Output the [x, y] coordinate of the center of the cell containing the given text.  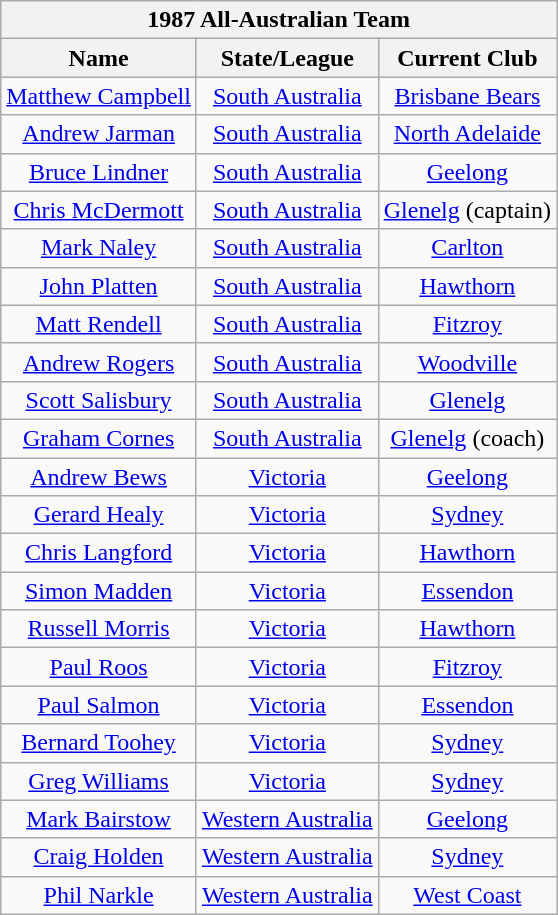
Andrew Rogers [99, 362]
Andrew Bews [99, 477]
Carlton [467, 248]
Bernard Toohey [99, 743]
Matthew Campbell [99, 96]
1987 All-Australian Team [279, 20]
State/League [287, 58]
Graham Cornes [99, 438]
Simon Madden [99, 591]
Scott Salisbury [99, 400]
John Platten [99, 286]
Andrew Jarman [99, 134]
Gerard Healy [99, 515]
Glenelg (coach) [467, 438]
Current Club [467, 58]
Phil Narkle [99, 895]
Russell Morris [99, 629]
Woodville [467, 362]
North Adelaide [467, 134]
Brisbane Bears [467, 96]
Glenelg [467, 400]
Paul Salmon [99, 705]
Paul Roos [99, 667]
Chris McDermott [99, 210]
Name [99, 58]
Mark Naley [99, 248]
Greg Williams [99, 781]
Glenelg (captain) [467, 210]
Craig Holden [99, 857]
Bruce Lindner [99, 172]
Chris Langford [99, 553]
Mark Bairstow [99, 819]
Matt Rendell [99, 324]
West Coast [467, 895]
